Extract the [X, Y] coordinate from the center of the cell holding the provided text.  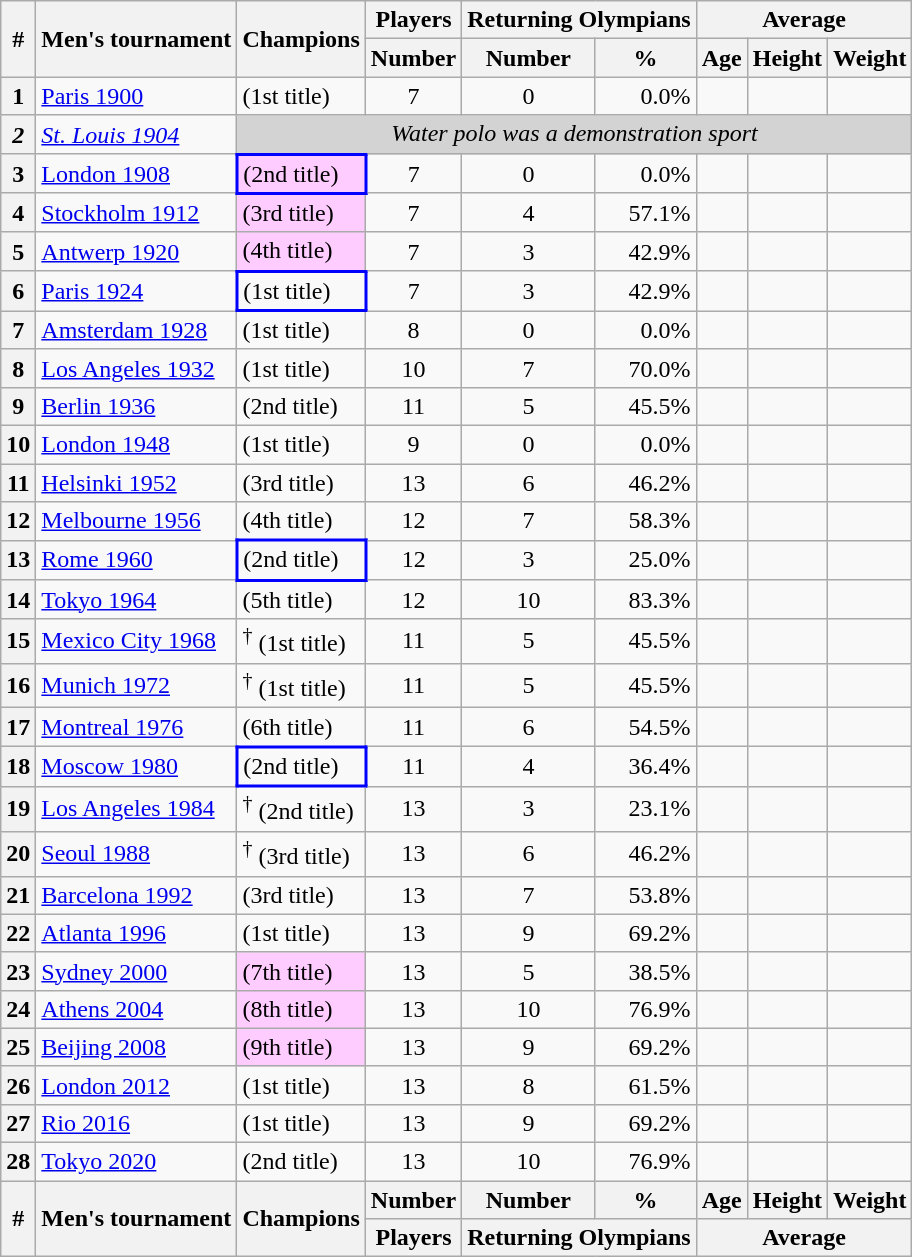
Los Angeles 1984 [136, 808]
(8th title) [301, 1009]
Moscow 1980 [136, 767]
83.3% [646, 600]
† (3rd title) [301, 854]
61.5% [646, 1085]
Beijing 2008 [136, 1047]
London 2012 [136, 1085]
(7th title) [301, 971]
Tokyo 2020 [136, 1162]
24 [18, 1009]
27 [18, 1123]
20 [18, 854]
Mexico City 1968 [136, 642]
Seoul 1988 [136, 854]
Paris 1900 [136, 96]
St. Louis 1904 [136, 134]
22 [18, 933]
Berlin 1936 [136, 406]
19 [18, 808]
† (2nd title) [301, 808]
23 [18, 971]
38.5% [646, 971]
28 [18, 1162]
Atlanta 1996 [136, 933]
Rio 2016 [136, 1123]
Antwerp 1920 [136, 252]
Athens 2004 [136, 1009]
58.3% [646, 522]
(5th title) [301, 600]
Paris 1924 [136, 291]
1 [18, 96]
Melbourne 1956 [136, 522]
Munich 1972 [136, 686]
Stockholm 1912 [136, 212]
Rome 1960 [136, 560]
57.1% [646, 212]
26 [18, 1085]
15 [18, 642]
Tokyo 1964 [136, 600]
Barcelona 1992 [136, 895]
Water polo was a demonstration sport [574, 134]
17 [18, 728]
Los Angeles 1932 [136, 368]
53.8% [646, 895]
2 [18, 134]
36.4% [646, 767]
Sydney 2000 [136, 971]
Amsterdam 1928 [136, 330]
25.0% [646, 560]
70.0% [646, 368]
54.5% [646, 728]
London 1948 [136, 444]
18 [18, 767]
14 [18, 600]
Helsinki 1952 [136, 483]
(6th title) [301, 728]
16 [18, 686]
London 1908 [136, 174]
23.1% [646, 808]
25 [18, 1047]
21 [18, 895]
(9th title) [301, 1047]
Montreal 1976 [136, 728]
